From the cell containing the given text, extract its center point as [x, y] coordinate. 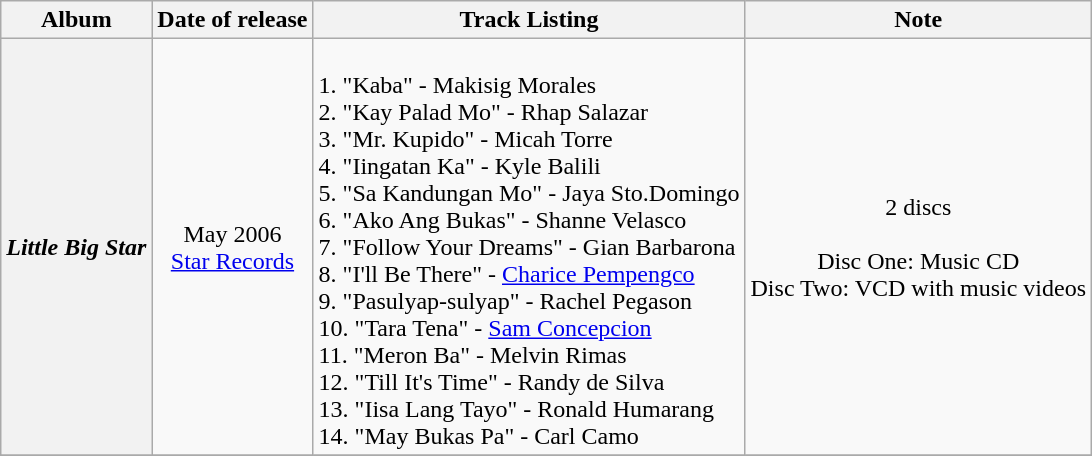
Note [918, 20]
May 2006Star Records [232, 247]
Little Big Star [76, 247]
Date of release [232, 20]
Album [76, 20]
Track Listing [529, 20]
2 discsDisc One: Music CD Disc Two: VCD with music videos [918, 247]
